Return the (x, y) coordinate for the center point of the cell that contains the specified text.  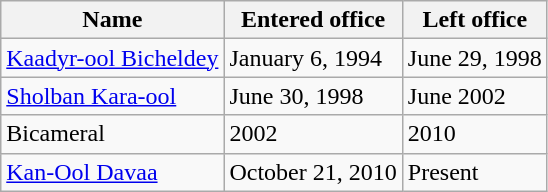
Name (112, 20)
2002 (313, 134)
June 29, 1998 (474, 58)
January 6, 1994 (313, 58)
October 21, 2010 (313, 172)
Sholban Kara-ool (112, 96)
Kaadyr-ool Bicheldey (112, 58)
Present (474, 172)
2010 (474, 134)
Bicameral (112, 134)
Entered office (313, 20)
Left office (474, 20)
June 30, 1998 (313, 96)
June 2002 (474, 96)
Kan-Ool Davaa (112, 172)
